For the text-containing cell, return its midpoint in [x, y] coordinate format. 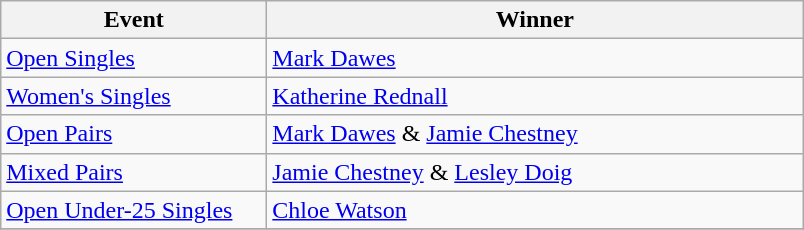
Winner [535, 20]
Katherine Rednall [535, 96]
Mark Dawes [535, 58]
Mixed Pairs [134, 172]
Mark Dawes & Jamie Chestney [535, 134]
Event [134, 20]
Jamie Chestney & Lesley Doig [535, 172]
Open Singles [134, 58]
Open Pairs [134, 134]
Chloe Watson [535, 210]
Open Under-25 Singles [134, 210]
Women's Singles [134, 96]
